Return the (x, y) coordinate for the center point of the cell that contains the specified text.  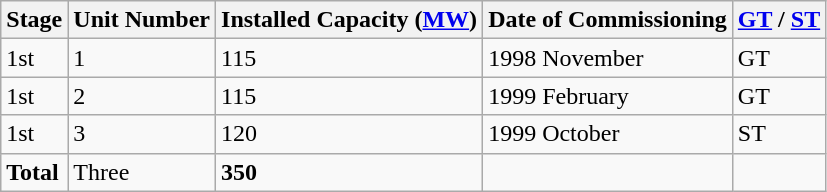
Total (34, 172)
Stage (34, 20)
Three (142, 172)
Date of Commissioning (608, 20)
Unit Number (142, 20)
1999 February (608, 96)
120 (350, 134)
1999 October (608, 134)
3 (142, 134)
1998 November (608, 58)
2 (142, 96)
Installed Capacity (MW) (350, 20)
GT / ST (778, 20)
ST (778, 134)
1 (142, 58)
350 (350, 172)
